From the cell containing the given text, extract its center point as (x, y) coordinate. 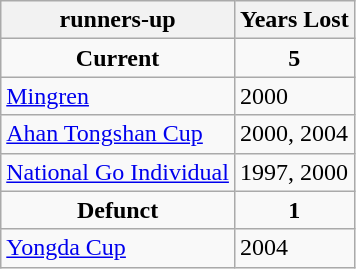
Ahan Tongshan Cup (118, 134)
1997, 2000 (294, 172)
Current (118, 58)
National Go Individual (118, 172)
Mingren (118, 96)
Defunct (118, 210)
Yongda Cup (118, 248)
2000 (294, 96)
2004 (294, 248)
5 (294, 58)
2000, 2004 (294, 134)
1 (294, 210)
runners-up (118, 20)
Years Lost (294, 20)
